Pinpoint the cell where the given text exists, returning its [x, y] midpoint coordinate. 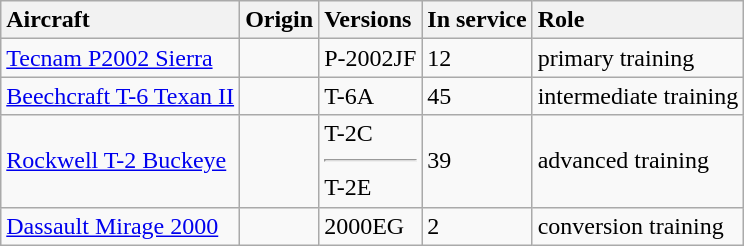
T-2CT-2E [370, 161]
Aircraft [120, 20]
Origin [280, 20]
45 [477, 96]
conversion training [638, 226]
T-6A [370, 96]
Versions [370, 20]
39 [477, 161]
Beechcraft T-6 Texan II [120, 96]
advanced training [638, 161]
P-2002JF [370, 58]
2000EG [370, 226]
intermediate training [638, 96]
2 [477, 226]
In service [477, 20]
Role [638, 20]
12 [477, 58]
Dassault Mirage 2000 [120, 226]
Tecnam P2002 Sierra [120, 58]
primary training [638, 58]
Rockwell T-2 Buckeye [120, 161]
